Determine the [x, y] coordinate at the center of the cell enclosing the given text.  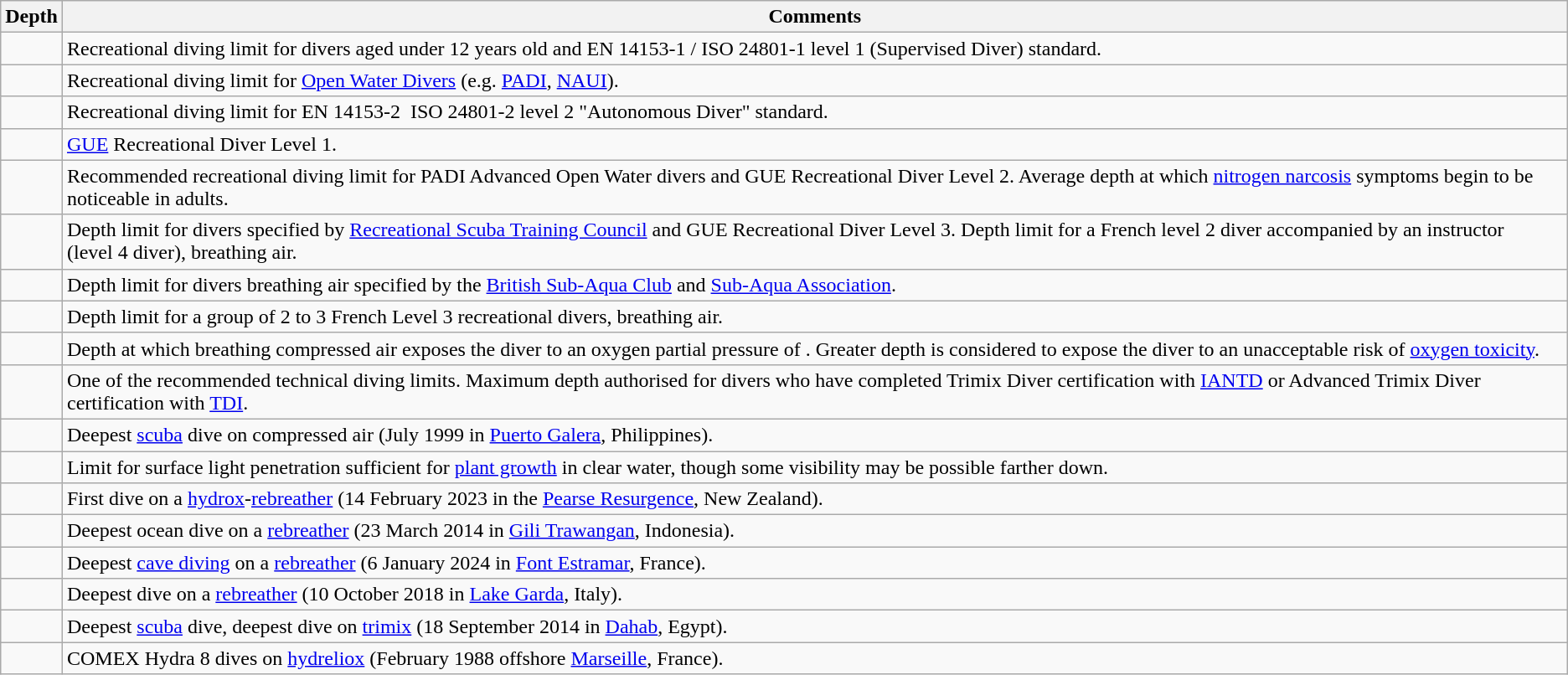
Recreational diving limit for EN 14153-2 ISO 24801-2 level 2 "Autonomous Diver" standard. [814, 112]
GUE Recreational Diver Level 1. [814, 144]
COMEX Hydra 8 dives on hydreliox (February 1988 offshore Marseille, France). [814, 658]
Depth limit for a group of 2 to 3 French Level 3 recreational divers, breathing air. [814, 317]
Depth [32, 17]
Deepest ocean dive on a rebreather (23 March 2014 in Gili Trawangan, Indonesia). [814, 531]
Comments [814, 17]
Deepest cave diving on a rebreather (6 January 2024 in Font Estramar, France). [814, 563]
Deepest dive on a rebreather (10 October 2018 in Lake Garda, Italy). [814, 595]
Recreational diving limit for Open Water Divers (e.g. PADI, NAUI). [814, 80]
Depth limit for divers breathing air specified by the British Sub-Aqua Club and Sub-Aqua Association. [814, 285]
First dive on a hydrox-rebreather (14 February 2023 in the Pearse Resurgence, New Zealand). [814, 499]
Deepest scuba dive on compressed air (July 1999 in Puerto Galera, Philippines). [814, 435]
Recreational diving limit for divers aged under 12 years old and EN 14153-1 / ISO 24801-1 level 1 (Supervised Diver) standard. [814, 49]
Limit for surface light penetration sufficient for plant growth in clear water, though some visibility may be possible farther down. [814, 466]
Deepest scuba dive, deepest dive on trimix (18 September 2014 in Dahab, Egypt). [814, 626]
